From the cell containing the given text, extract its center point as (X, Y) coordinate. 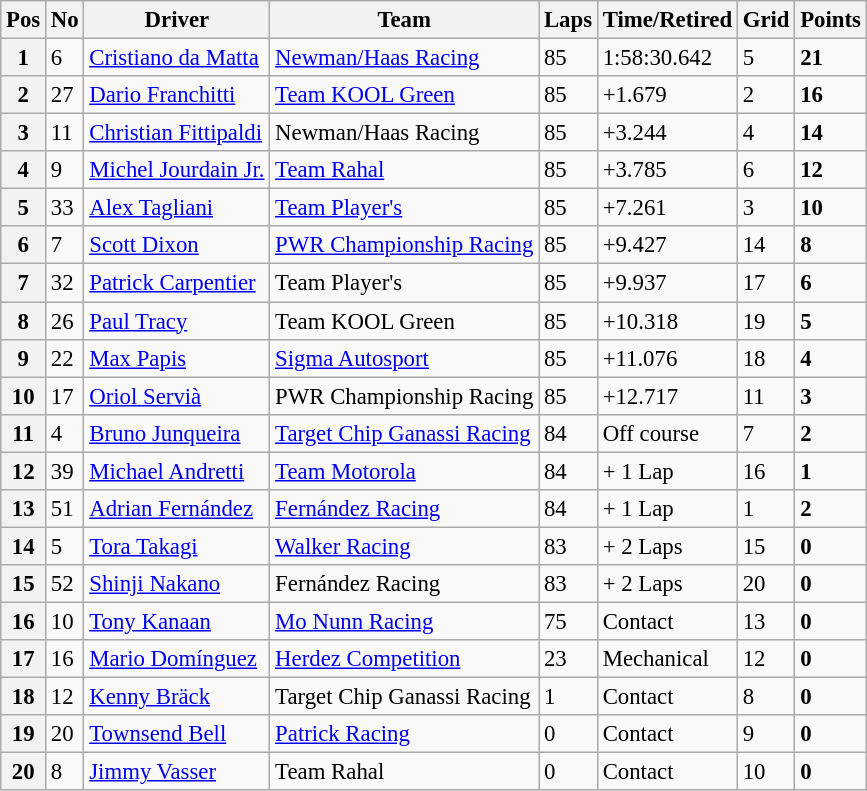
Scott Dixon (177, 245)
Townsend Bell (177, 734)
Michel Jourdain Jr. (177, 170)
Tora Takagi (177, 546)
Tony Kanaan (177, 621)
21 (830, 58)
Team Motorola (404, 471)
22 (65, 358)
Off course (667, 433)
+11.076 (667, 358)
Mo Nunn Racing (404, 621)
75 (568, 621)
52 (65, 584)
Points (830, 20)
Patrick Racing (404, 734)
Oriol Servià (177, 396)
26 (65, 321)
+12.717 (667, 396)
+3.785 (667, 170)
Mechanical (667, 659)
Time/Retired (667, 20)
39 (65, 471)
Paul Tracy (177, 321)
Kenny Bräck (177, 697)
+1.679 (667, 95)
27 (65, 95)
Max Papis (177, 358)
+7.261 (667, 208)
Shinji Nakano (177, 584)
Christian Fittipaldi (177, 133)
Patrick Carpentier (177, 283)
33 (65, 208)
32 (65, 283)
Walker Racing (404, 546)
Alex Tagliani (177, 208)
+10.318 (667, 321)
No (65, 20)
+9.427 (667, 245)
Cristiano da Matta (177, 58)
Sigma Autosport (404, 358)
+3.244 (667, 133)
Adrian Fernández (177, 509)
Laps (568, 20)
Pos (24, 20)
Team (404, 20)
Bruno Junqueira (177, 433)
Driver (177, 20)
+9.937 (667, 283)
Mario Domínguez (177, 659)
1:58:30.642 (667, 58)
Michael Andretti (177, 471)
Dario Franchitti (177, 95)
51 (65, 509)
Grid (766, 20)
23 (568, 659)
Jimmy Vasser (177, 772)
Herdez Competition (404, 659)
